Provide the [x, y] coordinate of the cell's center where the given text is located.  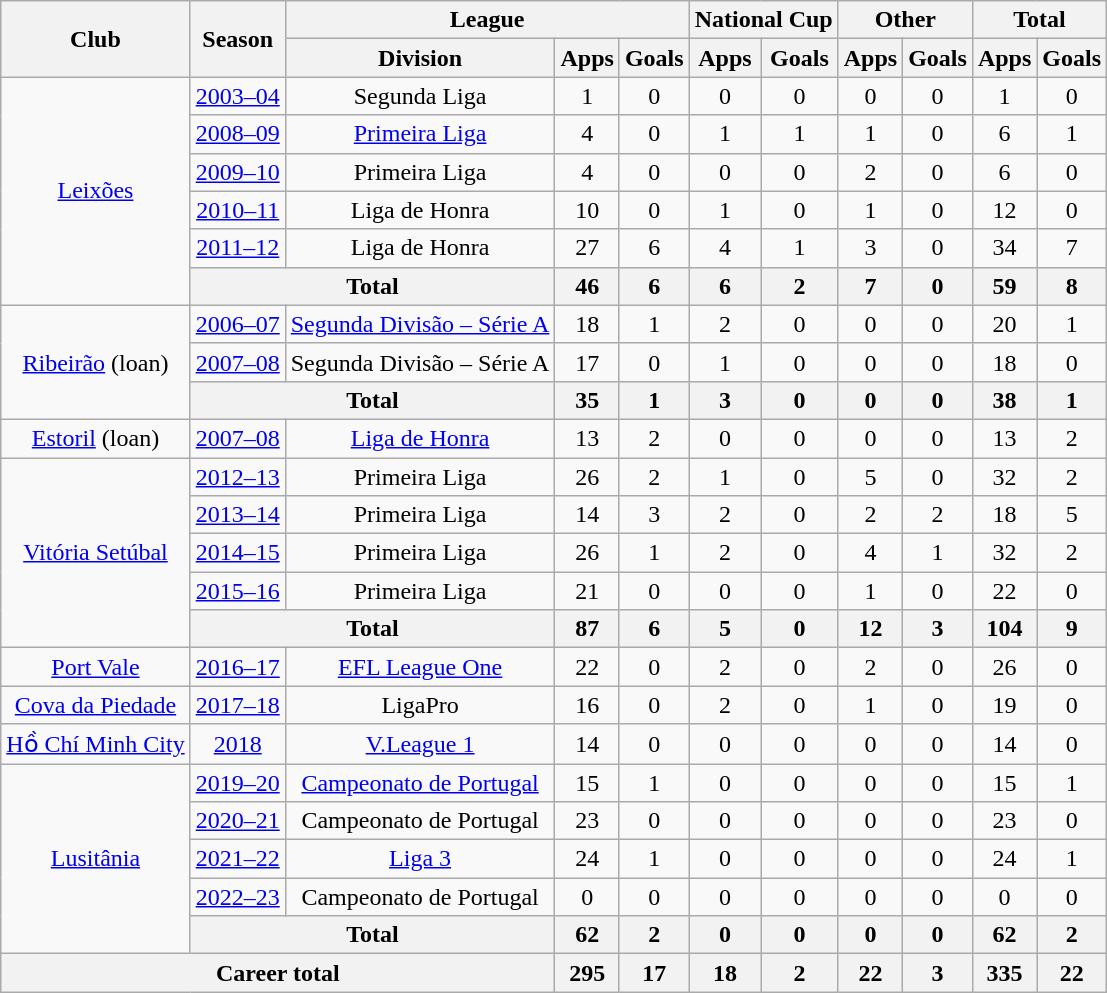
Cova da Piedade [96, 705]
19 [1004, 705]
Other [905, 20]
2017–18 [238, 705]
Hồ Chí Minh City [96, 744]
Estoril (loan) [96, 438]
National Cup [764, 20]
295 [587, 973]
Segunda Liga [420, 96]
38 [1004, 400]
Season [238, 39]
104 [1004, 629]
Vitória Setúbal [96, 553]
35 [587, 400]
LigaPro [420, 705]
20 [1004, 324]
Ribeirão (loan) [96, 362]
21 [587, 591]
27 [587, 248]
9 [1072, 629]
16 [587, 705]
League [487, 20]
Port Vale [96, 667]
2011–12 [238, 248]
Lusitânia [96, 859]
2019–20 [238, 783]
EFL League One [420, 667]
2003–04 [238, 96]
2018 [238, 744]
10 [587, 210]
Liga 3 [420, 859]
Division [420, 58]
Club [96, 39]
59 [1004, 286]
2022–23 [238, 897]
2020–21 [238, 821]
34 [1004, 248]
8 [1072, 286]
2012–13 [238, 477]
V.League 1 [420, 744]
2015–16 [238, 591]
46 [587, 286]
2016–17 [238, 667]
87 [587, 629]
2006–07 [238, 324]
2009–10 [238, 172]
2013–14 [238, 515]
335 [1004, 973]
Career total [278, 973]
Leixões [96, 191]
2010–11 [238, 210]
2008–09 [238, 134]
2014–15 [238, 553]
2021–22 [238, 859]
